Return (X, Y) of the center of cell containing provided text 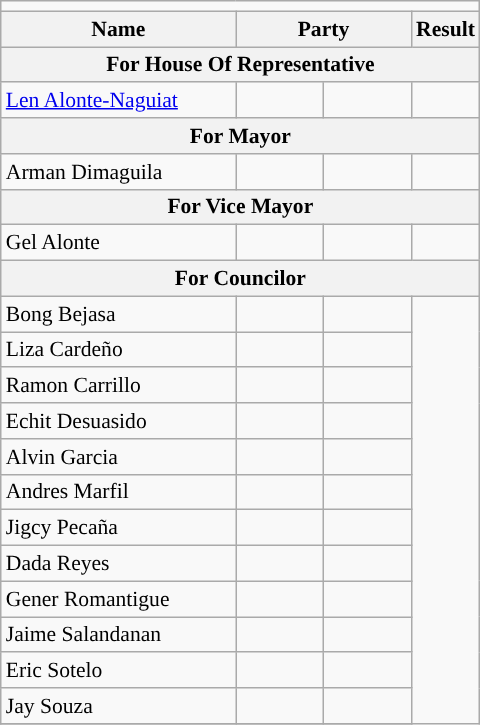
Liza Cardeño (118, 350)
Result (446, 29)
Alvin Garcia (118, 457)
For House Of Representative (240, 65)
Bong Bejasa (118, 314)
Eric Sotelo (118, 671)
For Councilor (240, 279)
Jaime Salandanan (118, 635)
Jigcy Pecaña (118, 528)
Jay Souza (118, 706)
Name (118, 29)
Andres Marfil (118, 492)
Echit Desuasido (118, 421)
For Vice Mayor (240, 207)
For Mayor (240, 136)
Arman Dimaguila (118, 172)
Dada Reyes (118, 564)
Ramon Carrillo (118, 386)
Gener Romantigue (118, 599)
Gel Alonte (118, 243)
Len Alonte-Naguiat (118, 101)
Party (324, 29)
